Output the (X, Y) coordinate of the center of the cell containing the given text.  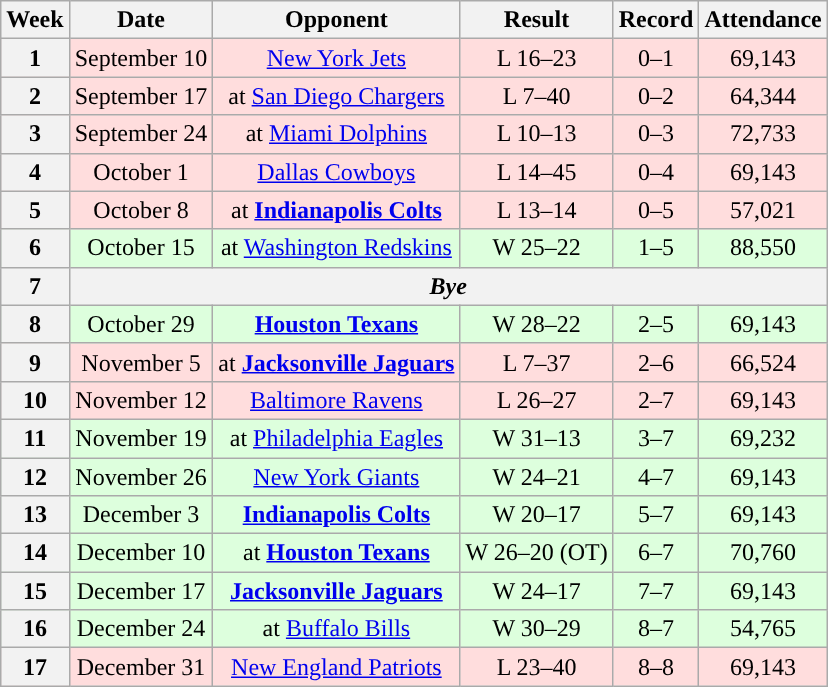
15 (35, 591)
70,760 (763, 553)
L 7–37 (536, 362)
3 (35, 134)
0–1 (656, 58)
Opponent (336, 20)
October 15 (141, 248)
4–7 (656, 477)
72,733 (763, 134)
New York Jets (336, 58)
New England Patriots (336, 667)
Houston Texans (336, 324)
Result (536, 20)
Week (35, 20)
7 (35, 286)
October 29 (141, 324)
4 (35, 172)
8–7 (656, 629)
at Indianapolis Colts (336, 210)
0–2 (656, 96)
0–5 (656, 210)
W 28–22 (536, 324)
Indianapolis Colts (336, 515)
Bye (448, 286)
W 30–29 (536, 629)
69,232 (763, 438)
L 7–40 (536, 96)
2–7 (656, 400)
1–5 (656, 248)
W 24–17 (536, 591)
October 1 (141, 172)
2–6 (656, 362)
W 26–20 (OT) (536, 553)
14 (35, 553)
57,021 (763, 210)
at Houston Texans (336, 553)
13 (35, 515)
64,344 (763, 96)
Baltimore Ravens (336, 400)
7–7 (656, 591)
December 24 (141, 629)
L 10–13 (536, 134)
at Philadelphia Eagles (336, 438)
December 3 (141, 515)
October 8 (141, 210)
1 (35, 58)
W 20–17 (536, 515)
Jacksonville Jaguars (336, 591)
6–7 (656, 553)
5–7 (656, 515)
16 (35, 629)
11 (35, 438)
L 16–23 (536, 58)
12 (35, 477)
Dallas Cowboys (336, 172)
8–8 (656, 667)
Date (141, 20)
November 5 (141, 362)
November 19 (141, 438)
6 (35, 248)
December 10 (141, 553)
W 24–21 (536, 477)
November 26 (141, 477)
L 26–27 (536, 400)
December 17 (141, 591)
L 13–14 (536, 210)
at Buffalo Bills (336, 629)
W 25–22 (536, 248)
at Washington Redskins (336, 248)
0–3 (656, 134)
9 (35, 362)
at San Diego Chargers (336, 96)
L 14–45 (536, 172)
0–4 (656, 172)
3–7 (656, 438)
W 31–13 (536, 438)
at Miami Dolphins (336, 134)
10 (35, 400)
September 17 (141, 96)
5 (35, 210)
17 (35, 667)
66,524 (763, 362)
September 24 (141, 134)
New York Giants (336, 477)
Attendance (763, 20)
88,550 (763, 248)
September 10 (141, 58)
2 (35, 96)
L 23–40 (536, 667)
at Jacksonville Jaguars (336, 362)
2–5 (656, 324)
8 (35, 324)
54,765 (763, 629)
November 12 (141, 400)
December 31 (141, 667)
Record (656, 20)
